Determine the (X, Y) coordinate at the center of the cell enclosing the given text.  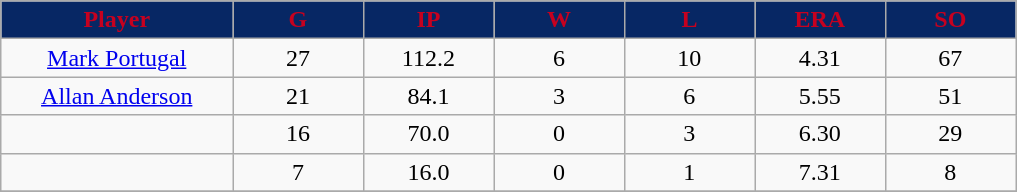
G (298, 20)
L (689, 20)
29 (950, 134)
5.55 (820, 96)
Mark Portugal (117, 58)
16 (298, 134)
21 (298, 96)
1 (689, 172)
4.31 (820, 58)
ERA (820, 20)
8 (950, 172)
112.2 (428, 58)
7 (298, 172)
10 (689, 58)
IP (428, 20)
7.31 (820, 172)
27 (298, 58)
84.1 (428, 96)
70.0 (428, 134)
16.0 (428, 172)
67 (950, 58)
Allan Anderson (117, 96)
51 (950, 96)
SO (950, 20)
6.30 (820, 134)
Player (117, 20)
W (559, 20)
